Return (X, Y) of the center of cell containing provided text 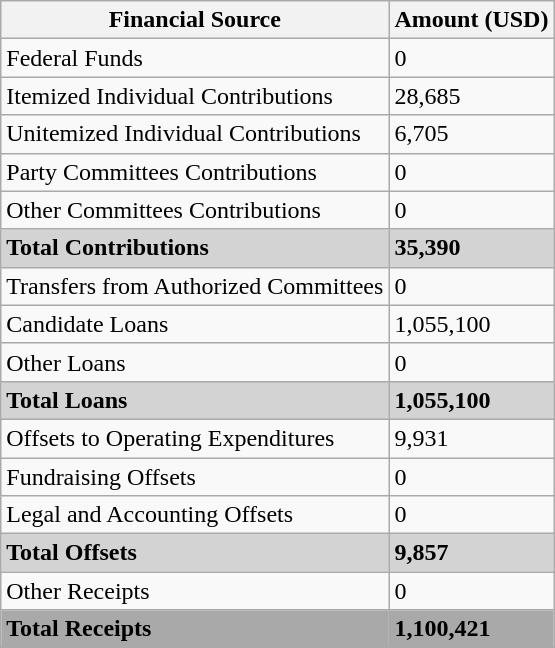
Itemized Individual Contributions (195, 96)
35,390 (472, 248)
Other Committees Contributions (195, 210)
28,685 (472, 96)
Other Receipts (195, 591)
Transfers from Authorized Committees (195, 286)
1,100,421 (472, 629)
Fundraising Offsets (195, 477)
9,857 (472, 553)
Legal and Accounting Offsets (195, 515)
Candidate Loans (195, 324)
Other Loans (195, 362)
Total Offsets (195, 553)
Amount (USD) (472, 20)
Federal Funds (195, 58)
Total Loans (195, 400)
9,931 (472, 438)
Total Contributions (195, 248)
Financial Source (195, 20)
Unitemized Individual Contributions (195, 134)
6,705 (472, 134)
Party Committees Contributions (195, 172)
Offsets to Operating Expenditures (195, 438)
Total Receipts (195, 629)
